Capture the cell that displays the provided text and extract its (x, y) central coordinate. 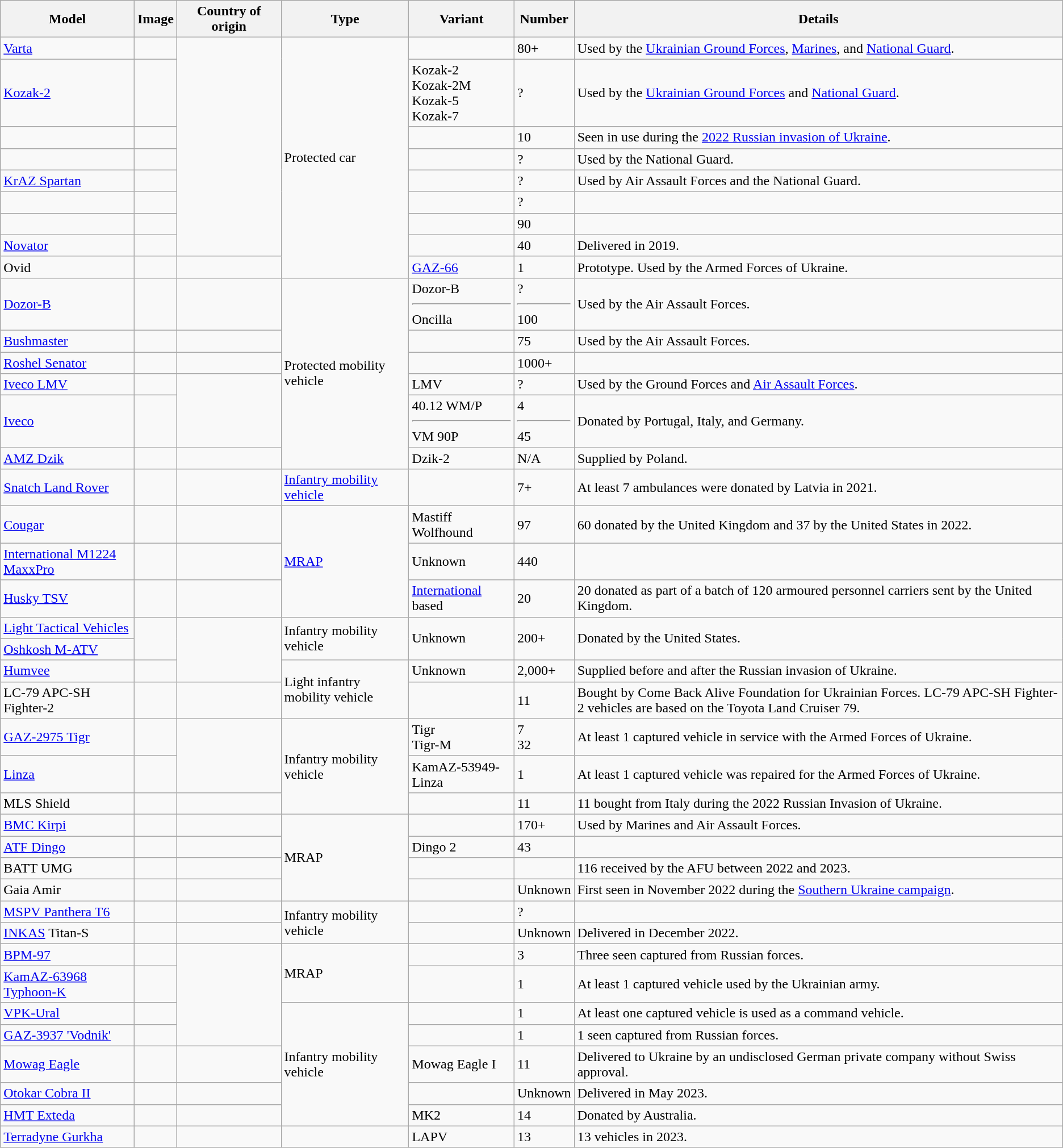
Ovid (68, 267)
Type (345, 19)
43 (544, 847)
MK2 (461, 1115)
440 (544, 561)
Mowag Eagle I (461, 1064)
MastiffWolfhound (461, 525)
GAZ-2975 Tigr (68, 737)
ATF Dingo (68, 847)
KamAZ-63968 Typhoon-K (68, 984)
GAZ-66 (461, 267)
Protected car (345, 158)
Donated by the United States. (818, 638)
Novator (68, 245)
Details (818, 19)
2,000+ (544, 671)
At least 1 captured vehicle used by the Ukrainian army. (818, 984)
11 bought from Italy during the 2022 Russian Invasion of Ukraine. (818, 803)
N/A (544, 458)
1 seen captured from Russian forces. (818, 1035)
LC-79 APC-SH Fighter-2 (68, 700)
MLS Shield (68, 803)
Varta (68, 48)
BATT UMG (68, 869)
Bought by Come Back Alive Foundation for Ukrainian Forces. LC-79 APC-SH Fighter-2 vehicles are based on the Toyota Land Cruiser 79. (818, 700)
Dozor-B (68, 304)
1000+ (544, 363)
200+ (544, 638)
Dingo 2 (461, 847)
10 (544, 137)
Iveco (68, 421)
Snatch Land Rover (68, 487)
At least one captured vehicle is used as a command vehicle. (818, 1013)
International M1224 MaxxPro (68, 561)
TigrTigr-M (461, 737)
Gaia Amir (68, 890)
VPK-Ural (68, 1013)
Used by Marines and Air Assault Forces. (818, 825)
Used by the Ground Forces and Air Assault Forces. (818, 385)
Terradyne Gurkha (68, 1137)
MSPV Panthera T6 (68, 912)
Light infantry mobility vehicle (345, 690)
Husky TSV (68, 599)
445 (544, 421)
Donated by Portugal, Italy, and Germany. (818, 421)
Linza (68, 774)
Cougar (68, 525)
First seen in November 2022 during the Southern Ukraine campaign. (818, 890)
Prototype. Used by the Armed Forces of Ukraine. (818, 267)
Oshkosh M-ATV (68, 649)
Variant (461, 19)
Supplied before and after the Russian invasion of Ukraine. (818, 671)
80+ (544, 48)
LAPV (461, 1137)
At least 1 captured vehicle in service with the Armed Forces of Ukraine. (818, 737)
Protected mobility vehicle (345, 373)
At least 1 captured vehicle was repaired for the Armed Forces of Ukraine. (818, 774)
60 donated by the United Kingdom and 37 by the United States in 2022. (818, 525)
Delivered to Ukraine by an undisclosed German private company without Swiss approval. (818, 1064)
Delivered in December 2022. (818, 933)
KrAZ Spartan (68, 181)
Kozak-2 (68, 93)
Dozor-B Oncilla (461, 304)
Seen in use during the 2022 Russian invasion of Ukraine. (818, 137)
Used by the Ukrainian Ground Forces and National Guard. (818, 93)
3 (544, 955)
Donated by Australia. (818, 1115)
Delivered in 2019. (818, 245)
Light Tactical Vehicles (68, 628)
Otokar Cobra II (68, 1093)
75 (544, 341)
Kozak-2Kozak-2MKozak-5Kozak-7 (461, 93)
20 (544, 599)
Roshel Senator (68, 363)
International based (461, 599)
Model (68, 19)
732 (544, 737)
Bushmaster (68, 341)
40 (544, 245)
GAZ-3937 'Vodnik' (68, 1035)
13 (544, 1137)
AMZ Dzik (68, 458)
Three seen captured from Russian forces. (818, 955)
Dzik-2 (461, 458)
40.12 WM/PVM 90P (461, 421)
LMV (461, 385)
Supplied by Poland. (818, 458)
BMC Kirpi (68, 825)
97 (544, 525)
BPM-97 (68, 955)
Used by Air Assault Forces and the National Guard. (818, 181)
Used by the Ukrainian Ground Forces, Marines, and National Guard. (818, 48)
Iveco LMV (68, 385)
Number (544, 19)
7+ (544, 487)
Humvee (68, 671)
Mowag Eagle (68, 1064)
INKAS Titan-S (68, 933)
Image (156, 19)
KamAZ-53949-Linza (461, 774)
170+ (544, 825)
HMT Exteda (68, 1115)
Used by the National Guard. (818, 159)
14 (544, 1115)
? 100 (544, 304)
Country of origin (229, 19)
At least 7 ambulances were donated by Latvia in 2021. (818, 487)
13 vehicles in 2023. (818, 1137)
90 (544, 224)
Delivered in May 2023. (818, 1093)
20 donated as part of a batch of 120 armoured personnel carriers sent by the United Kingdom. (818, 599)
116 received by the AFU between 2022 and 2023. (818, 869)
